Identify which cell holds the provided text, then report its (x, y) central coordinate. 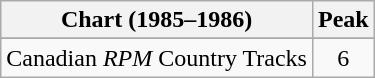
Peak (343, 20)
6 (343, 58)
Canadian RPM Country Tracks (157, 58)
Chart (1985–1986) (157, 20)
